Provide the (X, Y) coordinate of the cell's center where the given text is located.  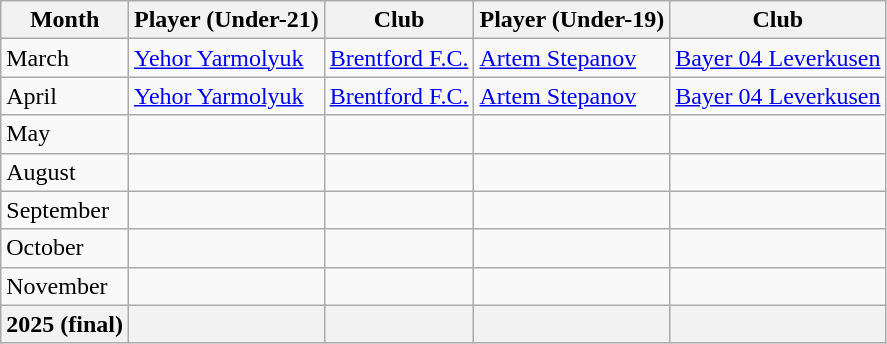
October (65, 248)
Player (Under-21) (226, 20)
November (65, 286)
2025 (final) (65, 324)
May (65, 134)
March (65, 58)
September (65, 210)
Month (65, 20)
August (65, 172)
Player (Under-19) (572, 20)
April (65, 96)
